Locate the cell with the specified text and output its (x, y) center coordinate. 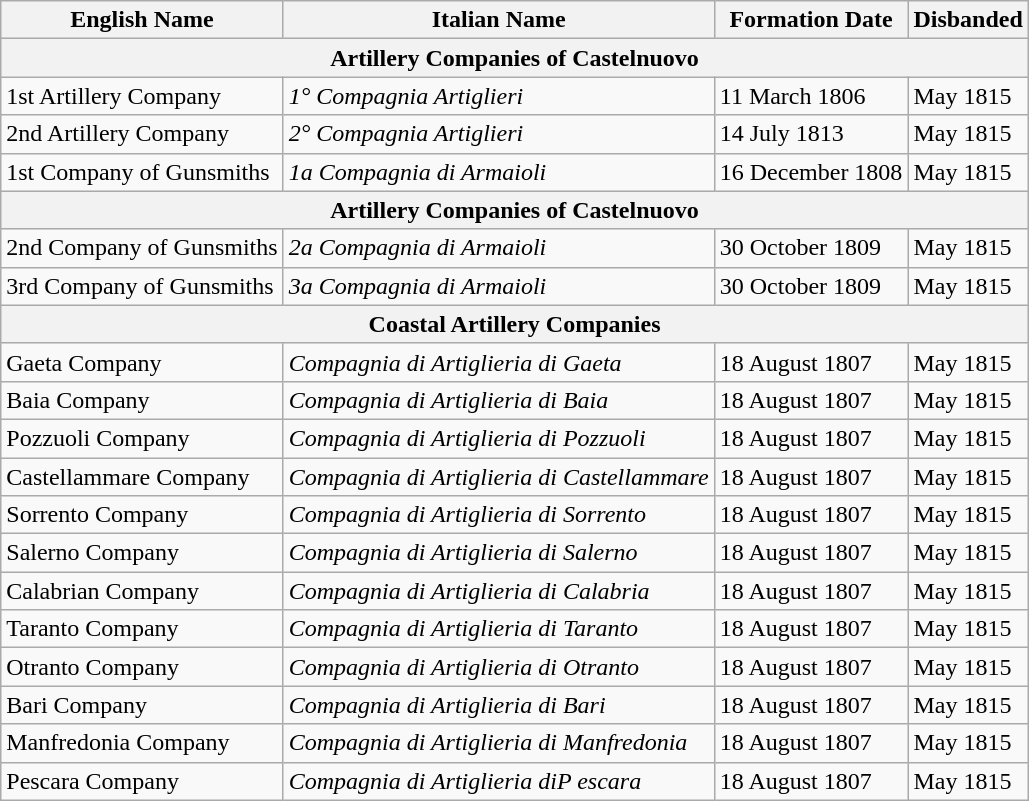
2a Compagnia di Armaioli (498, 248)
Otranto Company (142, 667)
1a Compagnia di Armaioli (498, 172)
Salerno Company (142, 553)
Manfredonia Company (142, 743)
Pozzuoli Company (142, 438)
Compagnia di Artiglieria di Castellammare (498, 477)
16 December 1808 (811, 172)
3a Compagnia di Armaioli (498, 286)
Compagnia di Artiglieria di Baia (498, 400)
Italian Name (498, 20)
1st Artillery Company (142, 96)
Disbanded (968, 20)
1st Company of Gunsmiths (142, 172)
Compagnia di Artiglieria di Gaeta (498, 362)
Compagnia di Artiglieria di Manfredonia (498, 743)
Compagnia di Artiglieria di Sorrento (498, 515)
Compagnia di Artiglieria di Bari (498, 705)
Compagnia di Artiglieria diP escara (498, 781)
Compagnia di Artiglieria di Calabria (498, 591)
Pescara Company (142, 781)
Coastal Artillery Companies (515, 324)
Taranto Company (142, 629)
Compagnia di Artiglieria di Pozzuoli (498, 438)
Formation Date (811, 20)
14 July 1813 (811, 134)
2nd Company of Gunsmiths (142, 248)
3rd Company of Gunsmiths (142, 286)
Compagnia di Artiglieria di Taranto (498, 629)
Baia Company (142, 400)
2nd Artillery Company (142, 134)
Gaeta Company (142, 362)
Bari Company (142, 705)
11 March 1806 (811, 96)
1° Compagnia Artiglieri (498, 96)
Compagnia di Artiglieria di Salerno (498, 553)
Castellammare Company (142, 477)
English Name (142, 20)
Sorrento Company (142, 515)
Calabrian Company (142, 591)
2° Compagnia Artiglieri (498, 134)
Compagnia di Artiglieria di Otranto (498, 667)
